Return (x, y) of the center of cell containing provided text 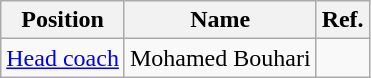
Ref. (342, 20)
Mohamed Bouhari (220, 58)
Head coach (63, 58)
Name (220, 20)
Position (63, 20)
